Extract the (x, y) coordinate from the center of the cell holding the provided text.  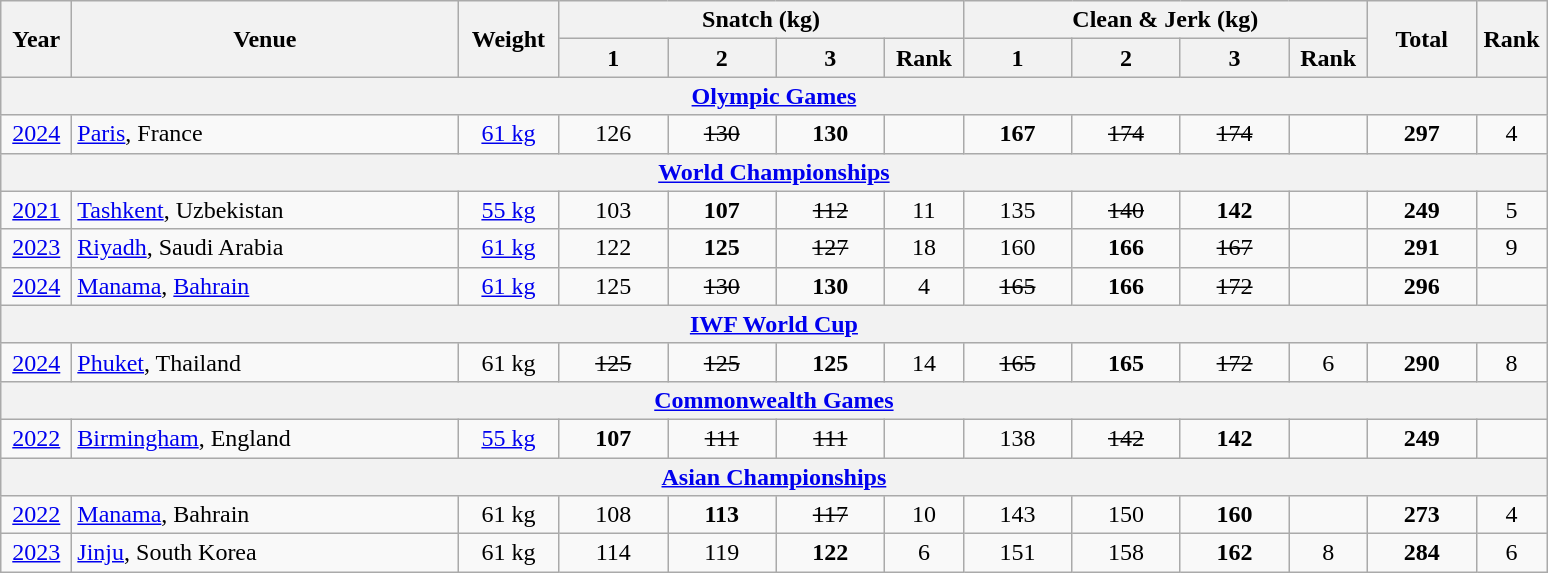
Total (1422, 39)
112 (830, 210)
150 (1126, 515)
290 (1422, 362)
IWF World Cup (774, 324)
Birmingham, England (265, 438)
Snatch (kg) (761, 20)
Commonwealth Games (774, 400)
296 (1422, 286)
Tashkent, Uzbekistan (265, 210)
Paris, France (265, 134)
Venue (265, 39)
Year (36, 39)
284 (1422, 553)
135 (1018, 210)
162 (1234, 553)
127 (830, 248)
Riyadh, Saudi Arabia (265, 248)
158 (1126, 553)
Asian Championships (774, 477)
World Championships (774, 172)
14 (924, 362)
Clean & Jerk (kg) (1165, 20)
143 (1018, 515)
291 (1422, 248)
Olympic Games (774, 96)
Jinju, South Korea (265, 553)
10 (924, 515)
2021 (36, 210)
Weight (508, 39)
273 (1422, 515)
138 (1018, 438)
5 (1512, 210)
18 (924, 248)
117 (830, 515)
151 (1018, 553)
114 (614, 553)
108 (614, 515)
119 (722, 553)
297 (1422, 134)
126 (614, 134)
140 (1126, 210)
9 (1512, 248)
Phuket, Thailand (265, 362)
113 (722, 515)
11 (924, 210)
103 (614, 210)
